For the text-containing cell, return its midpoint in (X, Y) coordinate format. 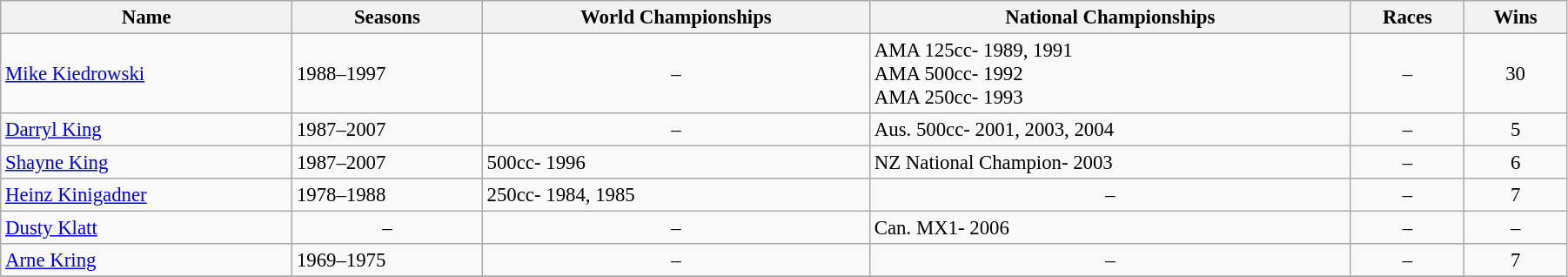
Seasons (388, 17)
5 (1516, 130)
Races (1408, 17)
250cc- 1984, 1985 (675, 195)
National Championships (1110, 17)
Name (146, 17)
Can. MX1- 2006 (1110, 228)
1969–1975 (388, 260)
AMA 125cc- 1989, 1991AMA 500cc- 1992AMA 250cc- 1993 (1110, 74)
1978–1988 (388, 195)
30 (1516, 74)
World Championships (675, 17)
Darryl King (146, 130)
Heinz Kinigadner (146, 195)
6 (1516, 163)
1988–1997 (388, 74)
Arne Kring (146, 260)
NZ National Champion- 2003 (1110, 163)
Dusty Klatt (146, 228)
Aus. 500cc- 2001, 2003, 2004 (1110, 130)
Mike Kiedrowski (146, 74)
Wins (1516, 17)
Shayne King (146, 163)
500cc- 1996 (675, 163)
